Search for the cell housing the specified text and yield its [x, y] center coordinate. 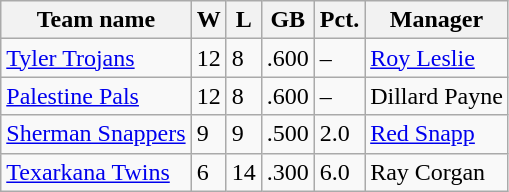
Palestine Pals [96, 96]
Roy Leslie [437, 58]
6.0 [339, 172]
Manager [437, 20]
Red Snapp [437, 134]
.500 [288, 134]
2.0 [339, 134]
6 [208, 172]
Dillard Payne [437, 96]
Pct. [339, 20]
W [208, 20]
Sherman Snappers [96, 134]
Tyler Trojans [96, 58]
Team name [96, 20]
GB [288, 20]
14 [244, 172]
L [244, 20]
.300 [288, 172]
Ray Corgan [437, 172]
Texarkana Twins [96, 172]
